Determine the [x, y] coordinate at the center of the cell enclosing the given text.  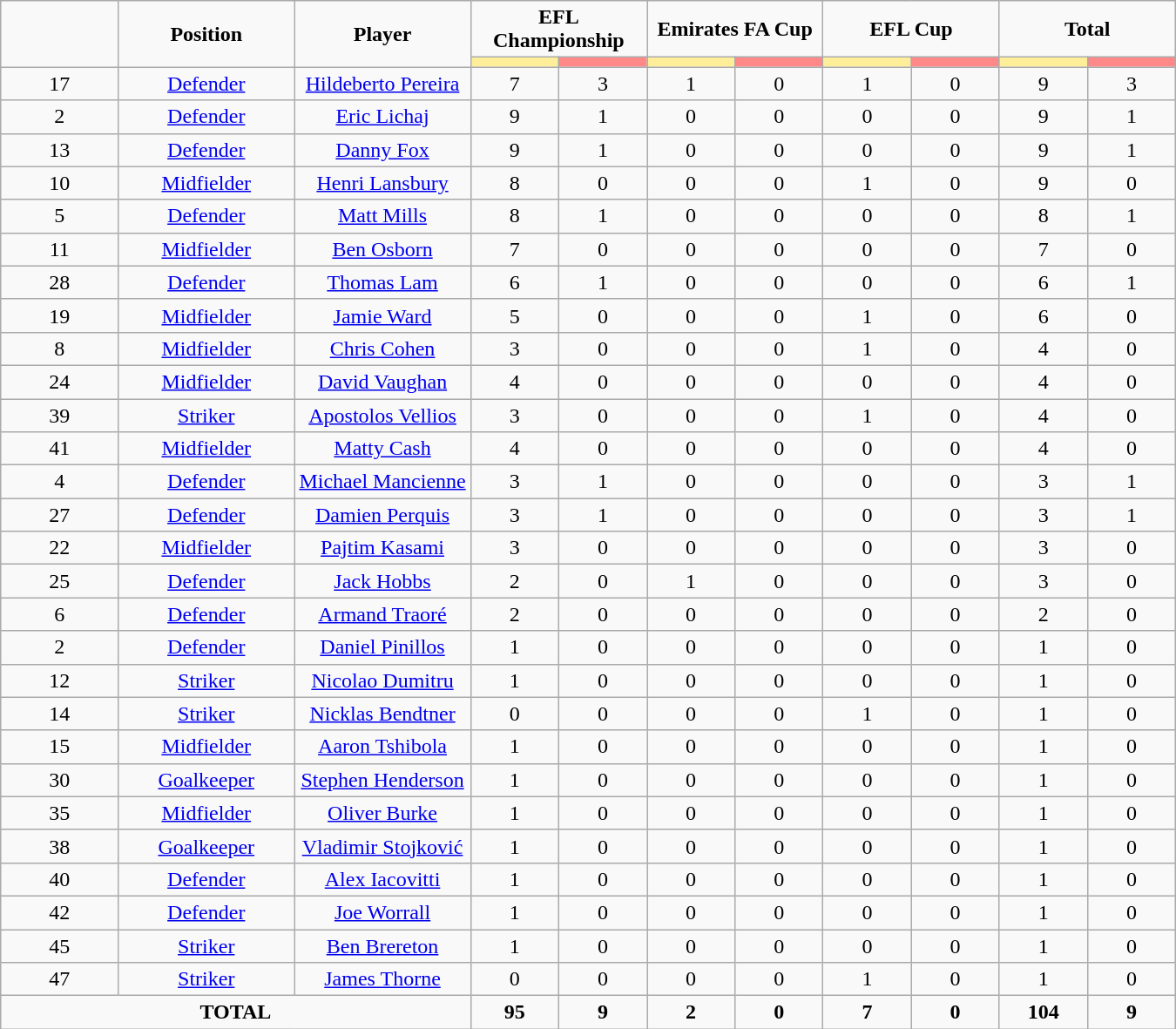
EFL Cup [911, 30]
35 [59, 813]
Thomas Lam [382, 282]
Daniel Pinillos [382, 647]
Vladimir Stojković [382, 846]
Player [382, 34]
11 [59, 249]
Damien Perquis [382, 515]
42 [59, 912]
Joe Worrall [382, 912]
Jack Hobbs [382, 581]
Nicolao Dumitru [382, 680]
Oliver Burke [382, 813]
30 [59, 780]
TOTAL [235, 1012]
Position [206, 34]
Nicklas Bendtner [382, 714]
Eric Lichaj [382, 117]
Matt Mills [382, 216]
27 [59, 515]
James Thorne [382, 979]
David Vaughan [382, 382]
Chris Cohen [382, 349]
Ben Osborn [382, 249]
Michael Mancienne [382, 482]
47 [59, 979]
Ben Brereton [382, 945]
12 [59, 680]
13 [59, 150]
41 [59, 449]
Matty Cash [382, 449]
25 [59, 581]
Pajtim Kasami [382, 548]
Total [1087, 30]
38 [59, 846]
Emirates FA Cup [734, 30]
104 [1044, 1012]
15 [59, 747]
Alex Iacovitti [382, 879]
95 [514, 1012]
19 [59, 315]
39 [59, 416]
Jamie Ward [382, 315]
24 [59, 382]
Hildeberto Pereira [382, 84]
17 [59, 84]
Henri Lansbury [382, 183]
Danny Fox [382, 150]
10 [59, 183]
Armand Traoré [382, 614]
45 [59, 945]
Apostolos Vellios [382, 416]
40 [59, 879]
22 [59, 548]
Stephen Henderson [382, 780]
28 [59, 282]
EFL Championship [558, 30]
14 [59, 714]
Aaron Tshibola [382, 747]
